Capture the cell that displays the provided text and extract its [x, y] central coordinate. 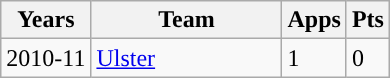
Team [186, 20]
Pts [368, 20]
Apps [314, 20]
1 [314, 58]
2010-11 [46, 58]
Ulster [186, 58]
Years [46, 20]
0 [368, 58]
